Provide the (X, Y) coordinate of the cell's center where the given text is located.  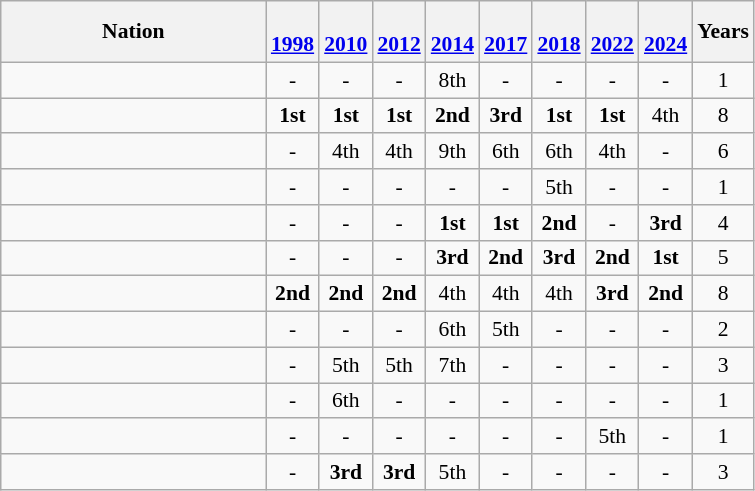
2018 (558, 32)
2024 (666, 32)
1998 (292, 32)
6 (723, 152)
Years (723, 32)
2022 (612, 32)
5 (723, 258)
2017 (506, 32)
2014 (452, 32)
2012 (398, 32)
2 (723, 330)
8th (452, 80)
Nation (134, 32)
2010 (346, 32)
7th (452, 365)
9th (452, 152)
4 (723, 223)
